For the text-containing cell, return its midpoint in (x, y) coordinate format. 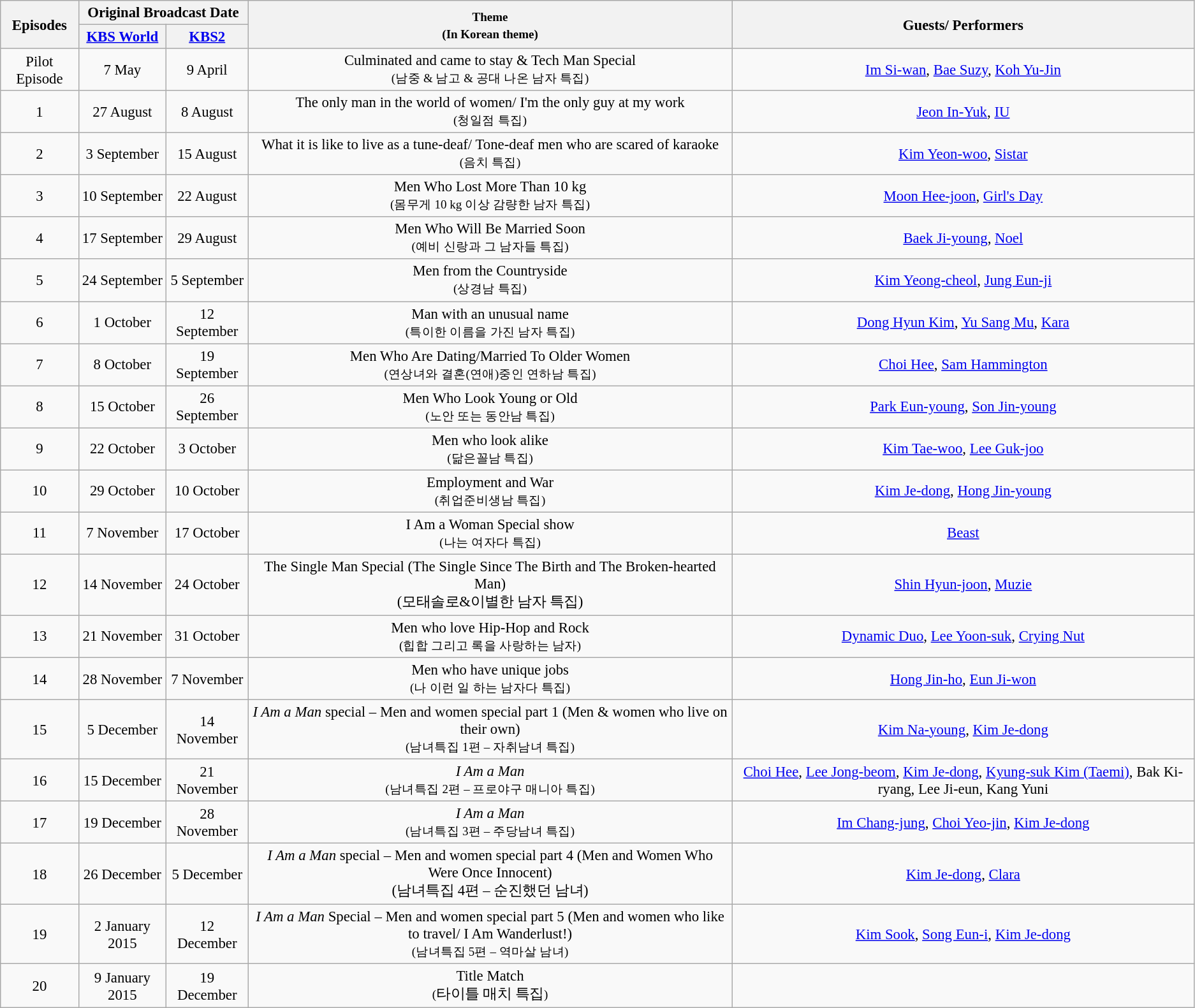
Choi Hee, Sam Hammington (963, 365)
6 (40, 323)
Moon Hee-joon, Girl's Day (963, 196)
29 October (122, 491)
Episodes (40, 24)
17 (40, 822)
15 October (122, 407)
26 September (207, 407)
10 September (122, 196)
3 September (122, 154)
Men from the Countryside(상경남 특집) (490, 281)
I Am a Man special – Men and women special part 1 (Men & women who live on their own) (남녀특집 1편 – 자취남녀 특집) (490, 729)
31 October (207, 636)
Man with an unusual name(특이한 이름을 가진 남자 특집) (490, 323)
9 April (207, 69)
The only man in the world of women/ I'm the only guy at my work(청일점 특집) (490, 112)
5 (40, 281)
The Single Man Special (The Single Since The Birth and The Broken-hearted Man) (모태솔로&이별한 남자 특집) (490, 585)
13 (40, 636)
I Am a Man Special – Men and women special part 5 (Men and women who like to travel/ I Am Wanderlust!)(남녀특집 5편 – 역마살 남녀) (490, 935)
9 (40, 449)
I Am a Woman Special show(나는 여자다 특집) (490, 533)
Park Eun-young, Son Jin-young (963, 407)
17 September (122, 238)
What it is like to live as a tune-deaf/ Tone-deaf men who are scared of karaoke(음치 특집) (490, 154)
Men who love Hip-Hop and Rock(힙합 그리고 록을 사랑하는 남자) (490, 636)
Men Who Will Be Married Soon(예비 신랑과 그 남자들 특집) (490, 238)
1 October (122, 323)
19 (40, 935)
8 October (122, 365)
8 August (207, 112)
Choi Hee, Lee Jong-beom, Kim Je-dong, Kyung-suk Kim (Taemi), Bak Ki-ryang, Lee Ji-eun, Kang Yuni (963, 780)
10 (40, 491)
Men Who Look Young or Old(노안 또는 동안남 특집) (490, 407)
Jeon In-Yuk, IU (963, 112)
2 January 2015 (122, 935)
18 (40, 874)
27 August (122, 112)
Dynamic Duo, Lee Yoon-suk, Crying Nut (963, 636)
11 (40, 533)
2 (40, 154)
Kim Na-young, Kim Je-dong (963, 729)
26 December (122, 874)
Theme(In Korean theme) (490, 24)
4 (40, 238)
14 (40, 678)
Men Who Lost More Than 10 kg(몸무게 10 kg 이상 감량한 남자 특집) (490, 196)
7 May (122, 69)
7 (40, 365)
16 (40, 780)
29 August (207, 238)
I Am a Man(남녀특집 3편 – 주당남녀 특집) (490, 822)
22 August (207, 196)
19 September (207, 365)
Dong Hyun Kim, Yu Sang Mu, Kara (963, 323)
5 September (207, 281)
15 December (122, 780)
10 October (207, 491)
Hong Jin-ho, Eun Ji-won (963, 678)
Guests/ Performers (963, 24)
12 December (207, 935)
Kim Je-dong, Hong Jin-young (963, 491)
Beast (963, 533)
I Am a Man special – Men and women special part 4 (Men and Women Who Were Once Innocent)(남녀특집 4편 – 순진했던 남녀) (490, 874)
20 (40, 986)
KBS2 (207, 37)
17 October (207, 533)
15 August (207, 154)
12 September (207, 323)
3 October (207, 449)
24 October (207, 585)
Men Who Are Dating/Married To Older Women(연상녀와 결혼(연애)중인 연하남 특집) (490, 365)
12 (40, 585)
Original Broadcast Date (163, 13)
Pilot Episode (40, 69)
Culminated and came to stay & Tech Man Special(남중 & 남고 & 공대 나온 남자 특집) (490, 69)
Shin Hyun-joon, Muzie (963, 585)
I Am a Man(남녀특집 2편 – 프로야구 매니아 특집) (490, 780)
9 January 2015 (122, 986)
15 (40, 729)
Men who look alike(닮은꼴남 특집) (490, 449)
Employment and War(취업준비생남 특집) (490, 491)
24 September (122, 281)
Kim Yeon-woo, Sistar (963, 154)
Kim Tae-woo, Lee Guk-joo (963, 449)
Kim Je-dong, Clara (963, 874)
3 (40, 196)
Baek Ji-young, Noel (963, 238)
Title Match (타이틀 매치 특집) (490, 986)
Kim Yeong-cheol, Jung Eun-ji (963, 281)
Kim Sook, Song Eun-i, Kim Je-dong (963, 935)
1 (40, 112)
8 (40, 407)
22 October (122, 449)
Im Chang-jung, Choi Yeo-jin, Kim Je-dong (963, 822)
KBS World (122, 37)
Men who have unique jobs(나 이런 일 하는 남자다 특집) (490, 678)
Im Si-wan, Bae Suzy, Koh Yu-Jin (963, 69)
